Return (x, y) of the center of cell containing provided text 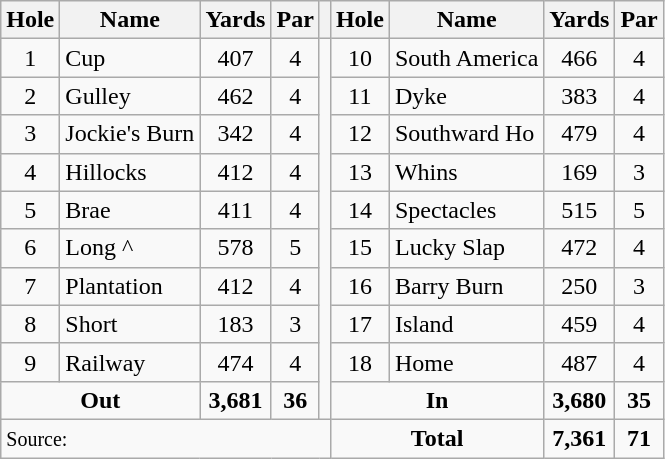
Barry Burn (466, 286)
Long ^ (130, 248)
14 (360, 210)
Lucky Slap (466, 248)
411 (236, 210)
18 (360, 362)
578 (236, 248)
6 (30, 248)
3,681 (236, 400)
Home (466, 362)
250 (580, 286)
Spectacles (466, 210)
Short (130, 324)
10 (360, 58)
462 (236, 96)
Railway (130, 362)
36 (295, 400)
7 (30, 286)
Out (100, 400)
12 (360, 134)
169 (580, 172)
Brae (130, 210)
Source: (166, 438)
2 (30, 96)
472 (580, 248)
515 (580, 210)
8 (30, 324)
383 (580, 96)
Cup (130, 58)
Dyke (466, 96)
13 (360, 172)
Whins (466, 172)
479 (580, 134)
Jockie's Burn (130, 134)
407 (236, 58)
7,361 (580, 438)
Plantation (130, 286)
1 (30, 58)
459 (580, 324)
South America (466, 58)
Gulley (130, 96)
Hillocks (130, 172)
Total (436, 438)
487 (580, 362)
Island (466, 324)
15 (360, 248)
342 (236, 134)
183 (236, 324)
11 (360, 96)
Southward Ho (466, 134)
9 (30, 362)
16 (360, 286)
35 (639, 400)
71 (639, 438)
466 (580, 58)
In (436, 400)
474 (236, 362)
17 (360, 324)
3,680 (580, 400)
